Output the [X, Y] coordinate of the center of the cell containing the given text.  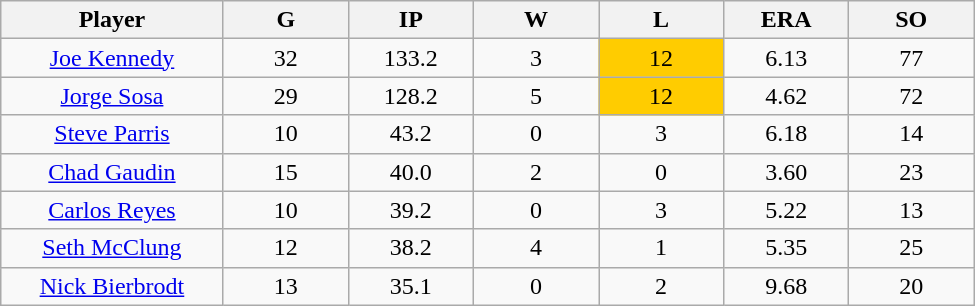
40.0 [410, 172]
SO [912, 20]
9.68 [786, 286]
128.2 [410, 96]
5 [536, 96]
38.2 [410, 248]
Joe Kennedy [112, 58]
4 [536, 248]
133.2 [410, 58]
3.60 [786, 172]
25 [912, 248]
6.13 [786, 58]
20 [912, 286]
72 [912, 96]
Player [112, 20]
Chad Gaudin [112, 172]
15 [286, 172]
29 [286, 96]
Steve Parris [112, 134]
4.62 [786, 96]
Seth McClung [112, 248]
23 [912, 172]
14 [912, 134]
W [536, 20]
Carlos Reyes [112, 210]
1 [660, 248]
L [660, 20]
43.2 [410, 134]
Jorge Sosa [112, 96]
39.2 [410, 210]
32 [286, 58]
35.1 [410, 286]
Nick Bierbrodt [112, 286]
77 [912, 58]
IP [410, 20]
ERA [786, 20]
6.18 [786, 134]
G [286, 20]
5.22 [786, 210]
5.35 [786, 248]
